Return (X, Y) of the center of cell containing provided text 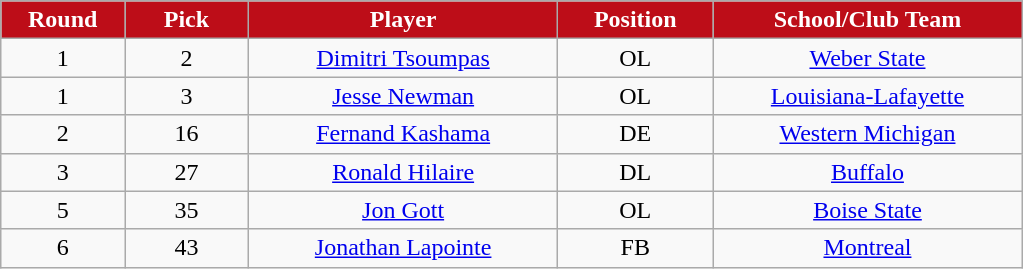
Pick (187, 20)
School/Club Team (868, 20)
Western Michigan (868, 134)
Fernand Kashama (403, 134)
Jon Gott (403, 210)
Round (63, 20)
DL (636, 172)
FB (636, 248)
Louisiana-Lafayette (868, 96)
5 (63, 210)
Jonathan Lapointe (403, 248)
43 (187, 248)
Montreal (868, 248)
27 (187, 172)
DE (636, 134)
Jesse Newman (403, 96)
35 (187, 210)
6 (63, 248)
16 (187, 134)
Boise State (868, 210)
Ronald Hilaire (403, 172)
Weber State (868, 58)
Buffalo (868, 172)
Dimitri Tsoumpas (403, 58)
Position (636, 20)
Player (403, 20)
